Capture the cell that displays the provided text and extract its [X, Y] central coordinate. 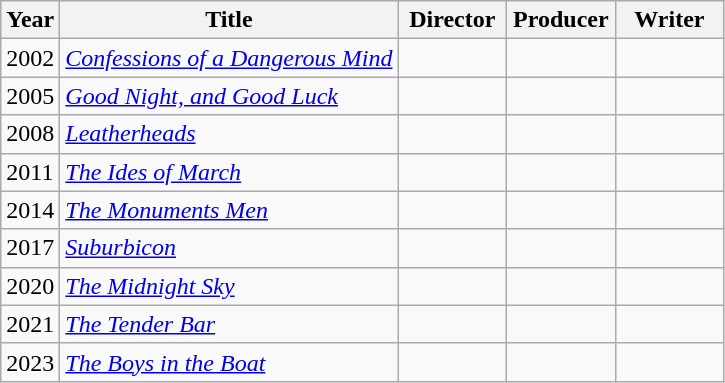
Leatherheads [229, 134]
The Tender Bar [229, 324]
Year [30, 20]
The Ides of March [229, 172]
Suburbicon [229, 248]
Director [452, 20]
Good Night, and Good Luck [229, 96]
Title [229, 20]
Producer [562, 20]
Writer [670, 20]
Confessions of a Dangerous Mind [229, 58]
The Boys in the Boat [229, 362]
2008 [30, 134]
The Monuments Men [229, 210]
2002 [30, 58]
2020 [30, 286]
2005 [30, 96]
The Midnight Sky [229, 286]
2011 [30, 172]
2021 [30, 324]
2017 [30, 248]
2014 [30, 210]
2023 [30, 362]
